From the cell containing the given text, extract its center point as (x, y) coordinate. 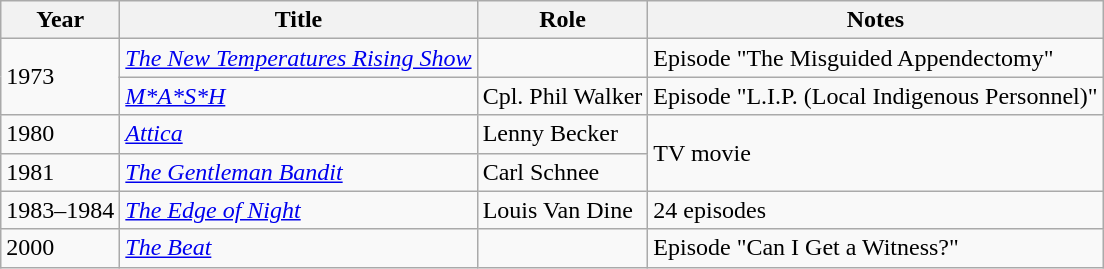
Louis Van Dine (562, 210)
TV movie (876, 153)
1981 (60, 172)
Episode "The Misguided Appendectomy" (876, 58)
1980 (60, 134)
The Edge of Night (298, 210)
The Gentleman Bandit (298, 172)
1973 (60, 77)
The New Temperatures Rising Show (298, 58)
The Beat (298, 248)
1983–1984 (60, 210)
2000 (60, 248)
Year (60, 20)
Notes (876, 20)
Episode "L.I.P. (Local Indigenous Personnel)" (876, 96)
Carl Schnee (562, 172)
M*A*S*H (298, 96)
24 episodes (876, 210)
Episode "Can I Get a Witness?" (876, 248)
Title (298, 20)
Lenny Becker (562, 134)
Role (562, 20)
Attica (298, 134)
Cpl. Phil Walker (562, 96)
